Determine the (x, y) coordinate at the center of the cell enclosing the given text.  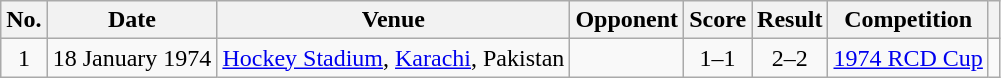
No. (24, 20)
Score (718, 20)
1 (24, 58)
Competition (908, 20)
18 January 1974 (132, 58)
Opponent (627, 20)
Venue (394, 20)
1–1 (718, 58)
Result (790, 20)
Hockey Stadium, Karachi, Pakistan (394, 58)
1974 RCD Cup (908, 58)
2–2 (790, 58)
Date (132, 20)
